Pinpoint the cell where the given text exists, returning its (x, y) midpoint coordinate. 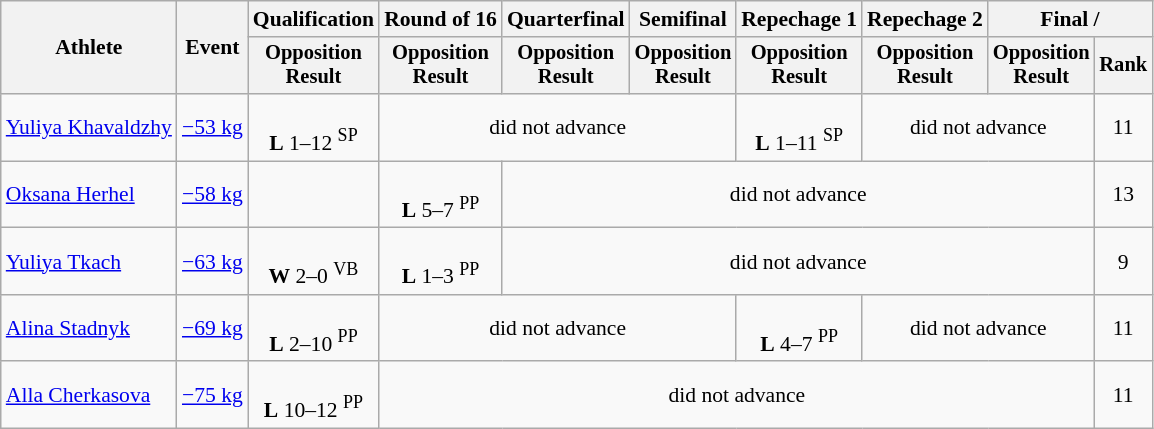
9 (1123, 262)
Yuliya Tkach (89, 262)
L 1–11 SP (799, 128)
−58 kg (212, 194)
L 10–12 PP (314, 396)
Semifinal (684, 19)
Rank (1123, 66)
Round of 16 (440, 19)
−53 kg (212, 128)
−69 kg (212, 328)
Yuliya Khavaldzhy (89, 128)
Quarterfinal (566, 19)
Repechage 2 (925, 19)
L 1–3 PP (440, 262)
L 5–7 PP (440, 194)
−63 kg (212, 262)
13 (1123, 194)
Oksana Herhel (89, 194)
Alina Stadnyk (89, 328)
L 1–12 SP (314, 128)
Repechage 1 (799, 19)
W 2–0 VB (314, 262)
−75 kg (212, 396)
L 4–7 PP (799, 328)
Qualification (314, 19)
Alla Cherkasova (89, 396)
Event (212, 48)
L 2–10 PP (314, 328)
Final / (1070, 19)
Athlete (89, 48)
